Find where the given text appears and provide that cell's center as (x, y) coordinate. 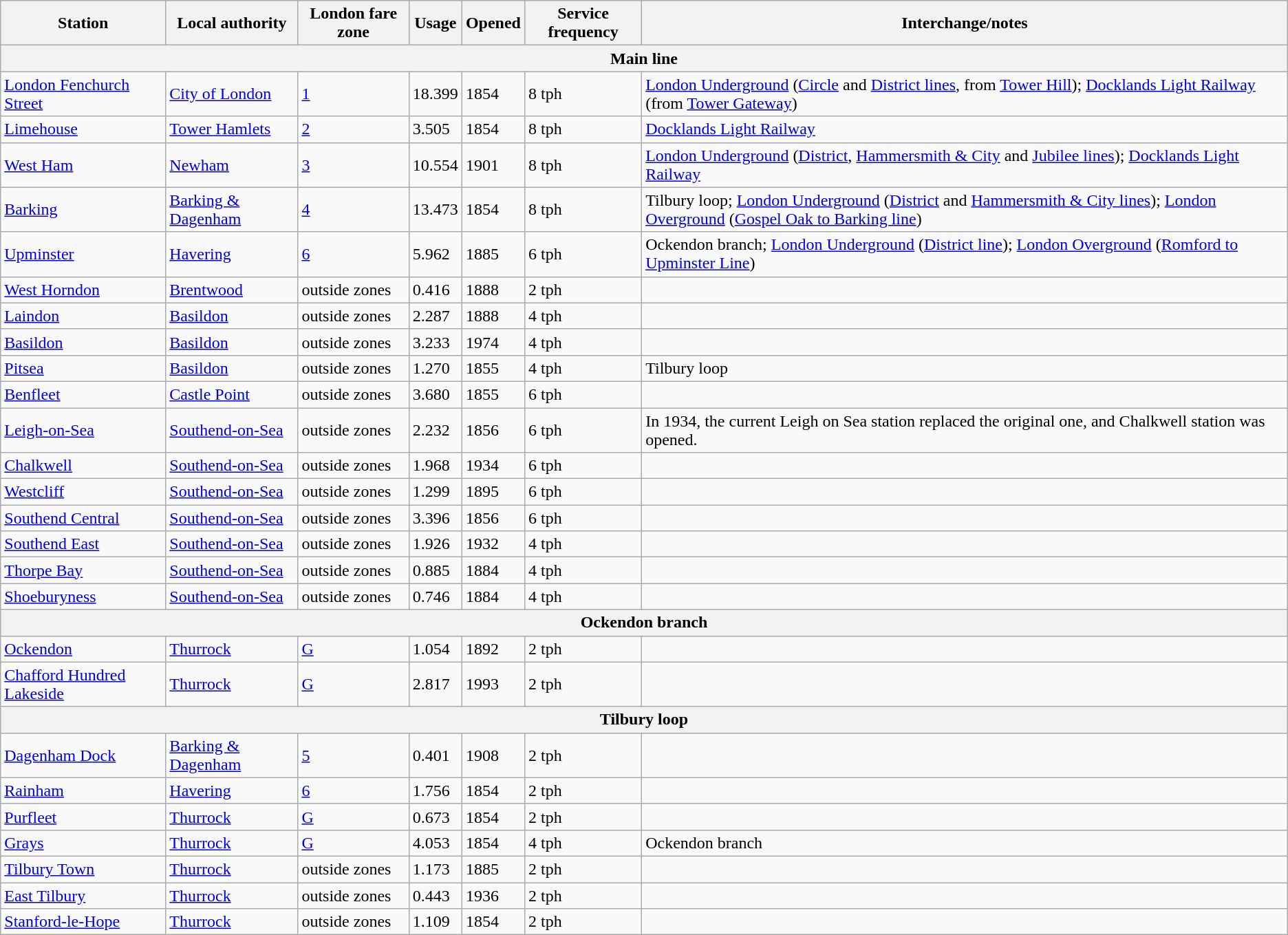
1.756 (435, 791)
In 1934, the current Leigh on Sea station replaced the original one, and Chalkwell station was opened. (965, 429)
1.968 (435, 466)
3.680 (435, 394)
Interchange/notes (965, 23)
1892 (493, 649)
Local authority (232, 23)
Tilbury Town (83, 869)
5.962 (435, 255)
Docklands Light Railway (965, 129)
0.746 (435, 597)
Pitsea (83, 368)
1895 (493, 492)
0.885 (435, 570)
Ockendon (83, 649)
East Tilbury (83, 895)
10.554 (435, 165)
Chafford Hundred Lakeside (83, 684)
Rainham (83, 791)
Opened (493, 23)
Newham (232, 165)
Station (83, 23)
Tilbury loop; London Underground (District and Hammersmith & City lines); London Overground (Gospel Oak to Barking line) (965, 209)
18.399 (435, 94)
Laindon (83, 316)
Benfleet (83, 394)
Grays (83, 843)
Barking (83, 209)
Shoeburyness (83, 597)
Usage (435, 23)
1993 (493, 684)
Main line (644, 58)
Tower Hamlets (232, 129)
3.396 (435, 518)
5 (354, 755)
Purfleet (83, 817)
Chalkwell (83, 466)
0.673 (435, 817)
West Horndon (83, 290)
2.232 (435, 429)
Upminster (83, 255)
4.053 (435, 843)
2.817 (435, 684)
Service frequency (583, 23)
1936 (493, 895)
3 (354, 165)
City of London (232, 94)
2 (354, 129)
London Underground (District, Hammersmith & City and Jubilee lines); Docklands Light Railway (965, 165)
Leigh-on-Sea (83, 429)
London Underground (Circle and District lines, from Tower Hill); Docklands Light Railway (from Tower Gateway) (965, 94)
Stanford-le-Hope (83, 922)
1974 (493, 342)
1934 (493, 466)
West Ham (83, 165)
13.473 (435, 209)
Brentwood (232, 290)
3.505 (435, 129)
3.233 (435, 342)
0.401 (435, 755)
1.299 (435, 492)
1 (354, 94)
London Fenchurch Street (83, 94)
1.109 (435, 922)
Southend East (83, 544)
0.443 (435, 895)
Dagenham Dock (83, 755)
Ockendon branch; London Underground (District line); London Overground (Romford to Upminster Line) (965, 255)
1.054 (435, 649)
London fare zone (354, 23)
1.270 (435, 368)
Castle Point (232, 394)
1901 (493, 165)
2.287 (435, 316)
1932 (493, 544)
Limehouse (83, 129)
1908 (493, 755)
1.173 (435, 869)
4 (354, 209)
Westcliff (83, 492)
1.926 (435, 544)
0.416 (435, 290)
Southend Central (83, 518)
Thorpe Bay (83, 570)
